Capture the cell that displays the provided text and extract its [X, Y] central coordinate. 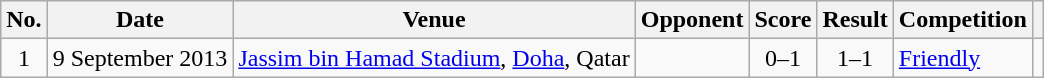
No. [24, 20]
Result [855, 20]
Friendly [962, 58]
Score [783, 20]
Venue [434, 20]
Date [140, 20]
0–1 [783, 58]
1–1 [855, 58]
Jassim bin Hamad Stadium, Doha, Qatar [434, 58]
9 September 2013 [140, 58]
1 [24, 58]
Opponent [692, 20]
Competition [962, 20]
